Return the [X, Y] coordinate for the center point of the cell that contains the specified text.  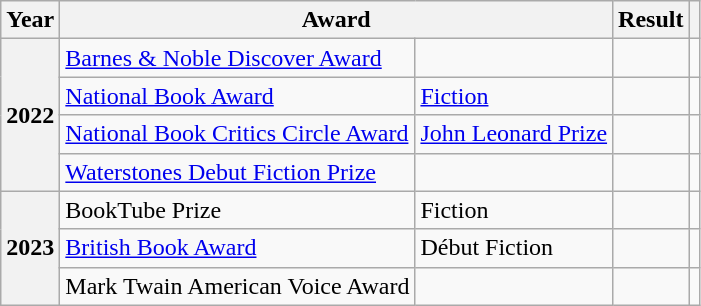
Result [651, 20]
Waterstones Debut Fiction Prize [238, 172]
Début Fiction [514, 248]
John Leonard Prize [514, 134]
Year [30, 20]
BookTube Prize [238, 210]
Award [336, 20]
2023 [30, 248]
Barnes & Noble Discover Award [238, 58]
British Book Award [238, 248]
National Book Award [238, 96]
2022 [30, 115]
National Book Critics Circle Award [238, 134]
Mark Twain American Voice Award [238, 286]
